Return [x, y] of the center of cell containing provided text 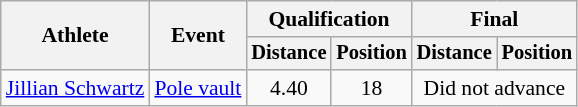
Pole vault [198, 88]
Event [198, 36]
18 [371, 88]
Athlete [76, 36]
Did not advance [494, 88]
Jillian Schwartz [76, 88]
Qualification [328, 19]
4.40 [288, 88]
Final [494, 19]
